Return the [X, Y] coordinate for the center point of the cell that contains the specified text.  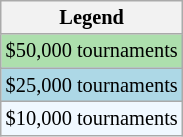
Legend [92, 17]
$50,000 tournaments [92, 51]
$25,000 tournaments [92, 85]
$10,000 tournaments [92, 118]
